Identify which cell holds the provided text, then report its (X, Y) central coordinate. 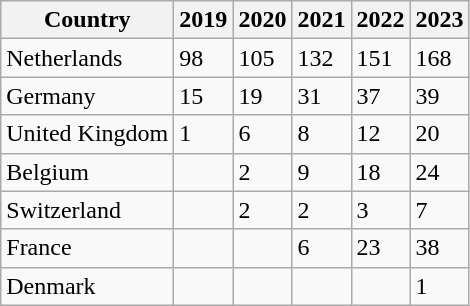
2023 (440, 20)
9 (322, 172)
20 (440, 134)
98 (204, 58)
2022 (380, 20)
Country (88, 20)
Belgium (88, 172)
Denmark (88, 286)
24 (440, 172)
Netherlands (88, 58)
105 (262, 58)
38 (440, 248)
132 (322, 58)
12 (380, 134)
2020 (262, 20)
18 (380, 172)
37 (380, 96)
2019 (204, 20)
7 (440, 210)
151 (380, 58)
19 (262, 96)
15 (204, 96)
168 (440, 58)
23 (380, 248)
United Kingdom (88, 134)
31 (322, 96)
France (88, 248)
Switzerland (88, 210)
Germany (88, 96)
39 (440, 96)
2021 (322, 20)
3 (380, 210)
8 (322, 134)
